Scan for the cell matching the given text and deliver its [X, Y] coordinate at center. 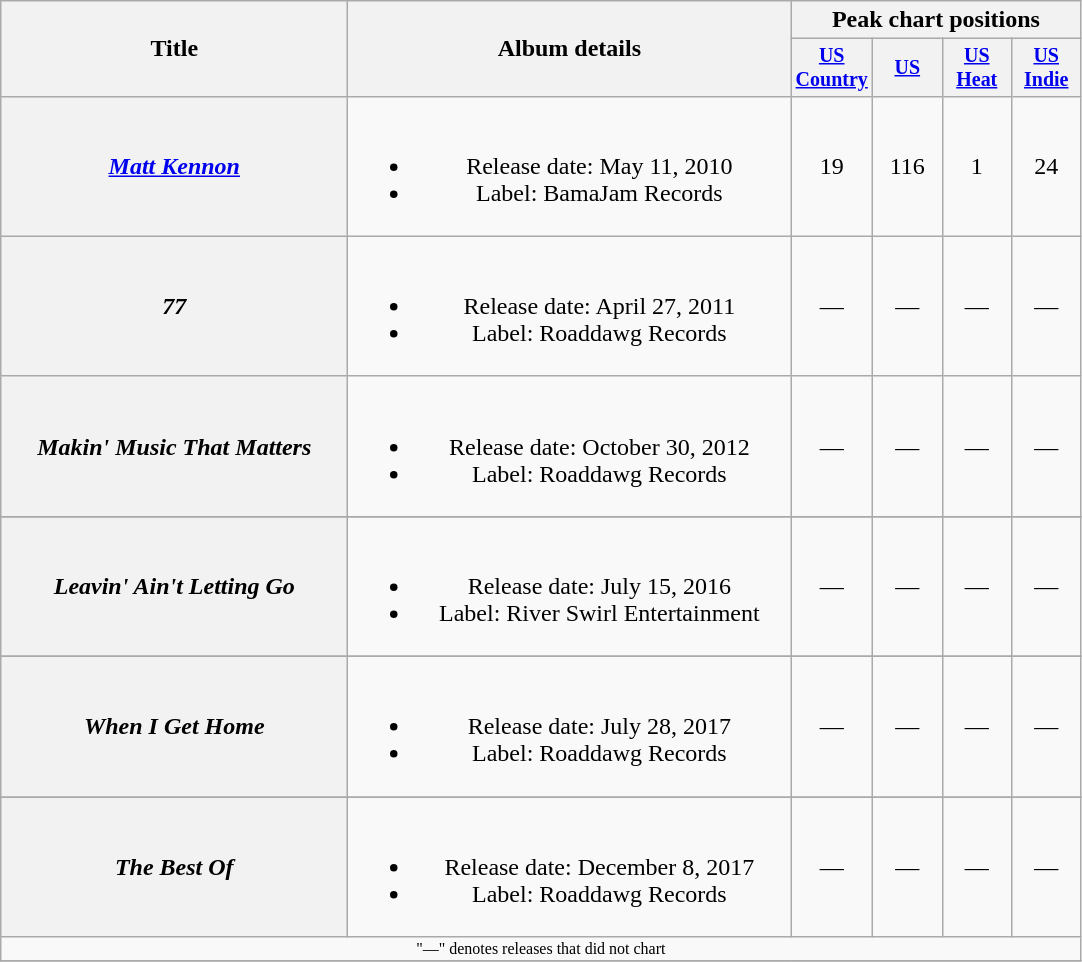
77 [174, 306]
1 [976, 166]
19 [832, 166]
Album details [570, 49]
Title [174, 49]
Leavin' Ain't Letting Go [174, 586]
"—" denotes releases that did not chart [541, 949]
Release date: May 11, 2010Label: BamaJam Records [570, 166]
Peak chart positions [936, 20]
US Country [832, 68]
Release date: April 27, 2011Label: Roaddawg Records [570, 306]
When I Get Home [174, 727]
USHeat [976, 68]
Release date: December 8, 2017Label: Roaddawg Records [570, 867]
116 [908, 166]
24 [1046, 166]
US [908, 68]
US Indie [1046, 68]
Release date: July 15, 2016Label: River Swirl Entertainment [570, 586]
Release date: July 28, 2017Label: Roaddawg Records [570, 727]
Matt Kennon [174, 166]
Makin' Music That Matters [174, 446]
Release date: October 30, 2012Label: Roaddawg Records [570, 446]
The Best Of [174, 867]
